Search for the cell housing the specified text and yield its (X, Y) center coordinate. 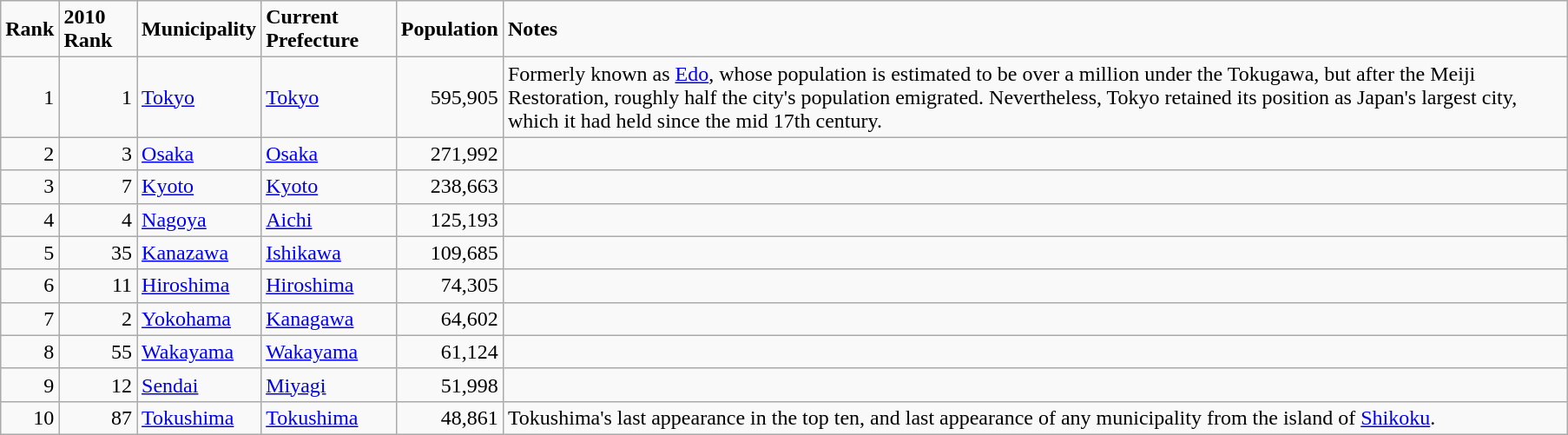
8 (30, 352)
Population (450, 30)
6 (30, 286)
Ishikawa (329, 253)
Municipality (200, 30)
11 (98, 286)
51,998 (450, 385)
595,905 (450, 97)
Nagoya (200, 220)
2010 Rank (98, 30)
64,602 (450, 319)
125,193 (450, 220)
109,685 (450, 253)
35 (98, 253)
Kanagawa (329, 319)
Sendai (200, 385)
55 (98, 352)
12 (98, 385)
74,305 (450, 286)
Aichi (329, 220)
9 (30, 385)
48,861 (450, 418)
Rank (30, 30)
Kanazawa (200, 253)
61,124 (450, 352)
Notes (1035, 30)
10 (30, 418)
Tokushima's last appearance in the top ten, and last appearance of any municipality from the island of Shikoku. (1035, 418)
5 (30, 253)
Miyagi (329, 385)
Current Prefecture (329, 30)
238,663 (450, 187)
Yokohama (200, 319)
271,992 (450, 154)
87 (98, 418)
